For the text-containing cell, return its midpoint in (x, y) coordinate format. 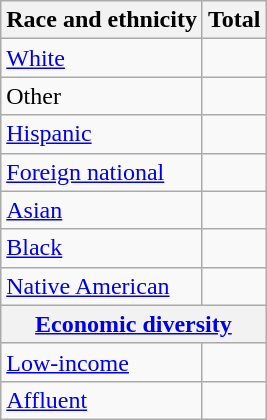
Low-income (102, 362)
Economic diversity (134, 324)
Total (234, 20)
Hispanic (102, 134)
Native American (102, 286)
Race and ethnicity (102, 20)
Black (102, 248)
Affluent (102, 400)
Other (102, 96)
White (102, 58)
Asian (102, 210)
Foreign national (102, 172)
